Detect which cell encompasses the target text, then output its [X, Y] center coordinate. 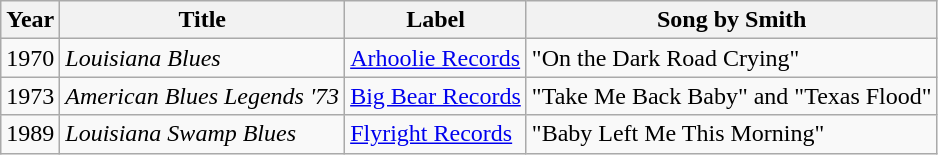
1989 [30, 134]
1970 [30, 58]
Louisiana Blues [202, 58]
"On the Dark Road Crying" [732, 58]
Song by Smith [732, 20]
American Blues Legends '73 [202, 96]
"Take Me Back Baby" and "Texas Flood" [732, 96]
Flyright Records [436, 134]
"Baby Left Me This Morning" [732, 134]
Big Bear Records [436, 96]
Arhoolie Records [436, 58]
Title [202, 20]
Louisiana Swamp Blues [202, 134]
1973 [30, 96]
Label [436, 20]
Year [30, 20]
